Return the (X, Y) coordinate for the center point of the cell that contains the specified text.  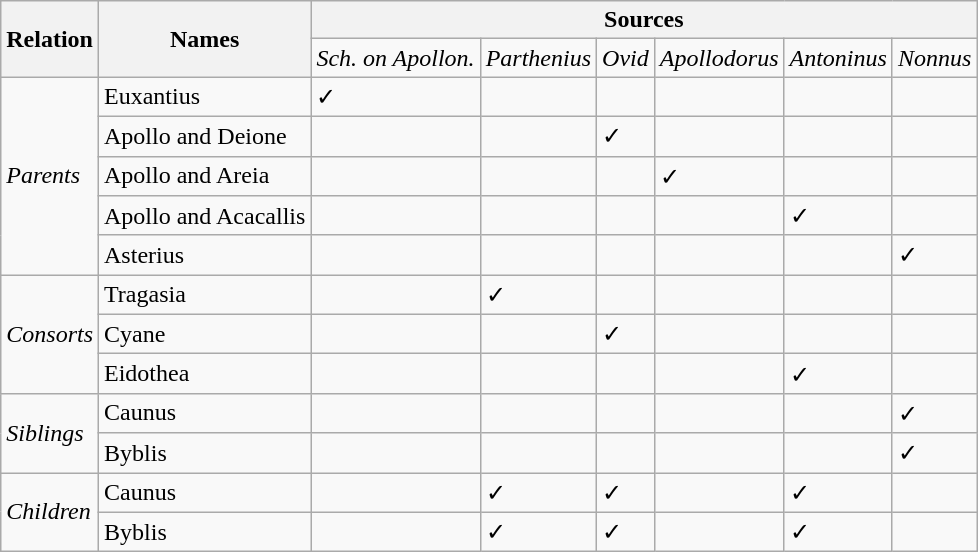
Apollo and Deione (205, 136)
Tragasia (205, 295)
Sch. on Apollon. (396, 58)
Asterius (205, 255)
Names (205, 39)
Eidothea (205, 374)
Siblings (50, 432)
Antoninus (838, 58)
Sources (644, 20)
Apollodorus (719, 58)
Apollo and Areia (205, 176)
Relation (50, 39)
Parents (50, 176)
Parthenius (538, 58)
Euxantius (205, 97)
Apollo and Acacallis (205, 216)
Children (50, 512)
Ovid (626, 58)
Nonnus (934, 58)
Consorts (50, 334)
Cyane (205, 334)
